Capture the cell that displays the provided text and extract its [X, Y] central coordinate. 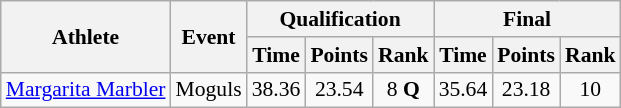
Event [209, 36]
Moguls [209, 90]
23.18 [526, 90]
23.54 [339, 90]
10 [590, 90]
Athlete [86, 36]
35.64 [464, 90]
8 Q [404, 90]
Final [528, 19]
Qualification [340, 19]
Margarita Marbler [86, 90]
38.36 [276, 90]
